Pinpoint the cell where the given text exists, returning its [x, y] midpoint coordinate. 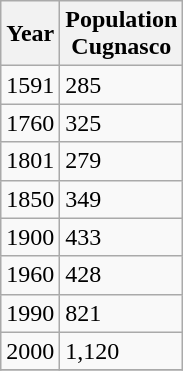
821 [122, 313]
349 [122, 199]
1850 [30, 199]
1760 [30, 123]
279 [122, 161]
1,120 [122, 351]
1591 [30, 85]
1960 [30, 275]
428 [122, 275]
433 [122, 237]
Year [30, 34]
285 [122, 85]
1801 [30, 161]
325 [122, 123]
1990 [30, 313]
1900 [30, 237]
PopulationCugnasco [122, 34]
2000 [30, 351]
